Extract the (x, y) coordinate from the center of the cell holding the provided text.  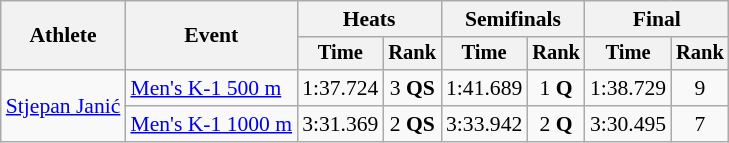
Athlete (64, 36)
Final (657, 19)
1:37.724 (340, 88)
Heats (369, 19)
Semifinals (513, 19)
3:33.942 (484, 124)
3 QS (412, 88)
1 Q (556, 88)
Event (211, 36)
1:41.689 (484, 88)
Stjepan Janić (64, 106)
9 (700, 88)
3:30.495 (628, 124)
7 (700, 124)
2 Q (556, 124)
Men's K-1 500 m (211, 88)
Men's K-1 1000 m (211, 124)
1:38.729 (628, 88)
2 QS (412, 124)
3:31.369 (340, 124)
